Search for the cell housing the specified text and yield its [X, Y] center coordinate. 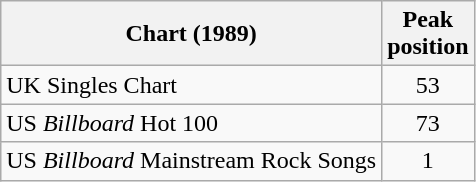
53 [428, 85]
US Billboard Hot 100 [192, 123]
73 [428, 123]
Chart (1989) [192, 34]
US Billboard Mainstream Rock Songs [192, 161]
Peakposition [428, 34]
UK Singles Chart [192, 85]
1 [428, 161]
